Detect which cell encompasses the target text, then output its (X, Y) center coordinate. 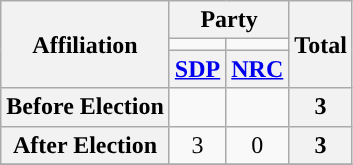
SDP (197, 69)
0 (258, 145)
Affiliation (86, 44)
After Election (86, 145)
NRC (258, 69)
Total (321, 44)
Party (228, 20)
Before Election (86, 107)
